Return the [X, Y] coordinate for the center point of the cell that contains the specified text.  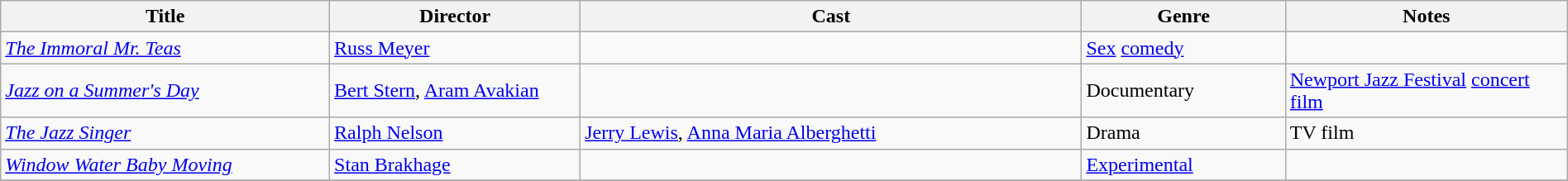
Bert Stern, Aram Avakian [455, 91]
Newport Jazz Festival concert film [1426, 91]
Director [455, 17]
Window Water Baby Moving [165, 164]
Ralph Nelson [455, 133]
Jerry Lewis, Anna Maria Alberghetti [831, 133]
The Immoral Mr. Teas [165, 48]
Cast [831, 17]
TV film [1426, 133]
Documentary [1183, 91]
Title [165, 17]
Experimental [1183, 164]
Genre [1183, 17]
Sex comedy [1183, 48]
Russ Meyer [455, 48]
Drama [1183, 133]
Jazz on a Summer's Day [165, 91]
Notes [1426, 17]
Stan Brakhage [455, 164]
The Jazz Singer [165, 133]
